Find where the given text appears and provide that cell's center as [X, Y] coordinate. 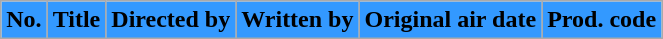
Written by [298, 20]
Title [76, 20]
No. [24, 20]
Directed by [171, 20]
Original air date [450, 20]
Prod. code [602, 20]
